For the text-containing cell, return its midpoint in [X, Y] coordinate format. 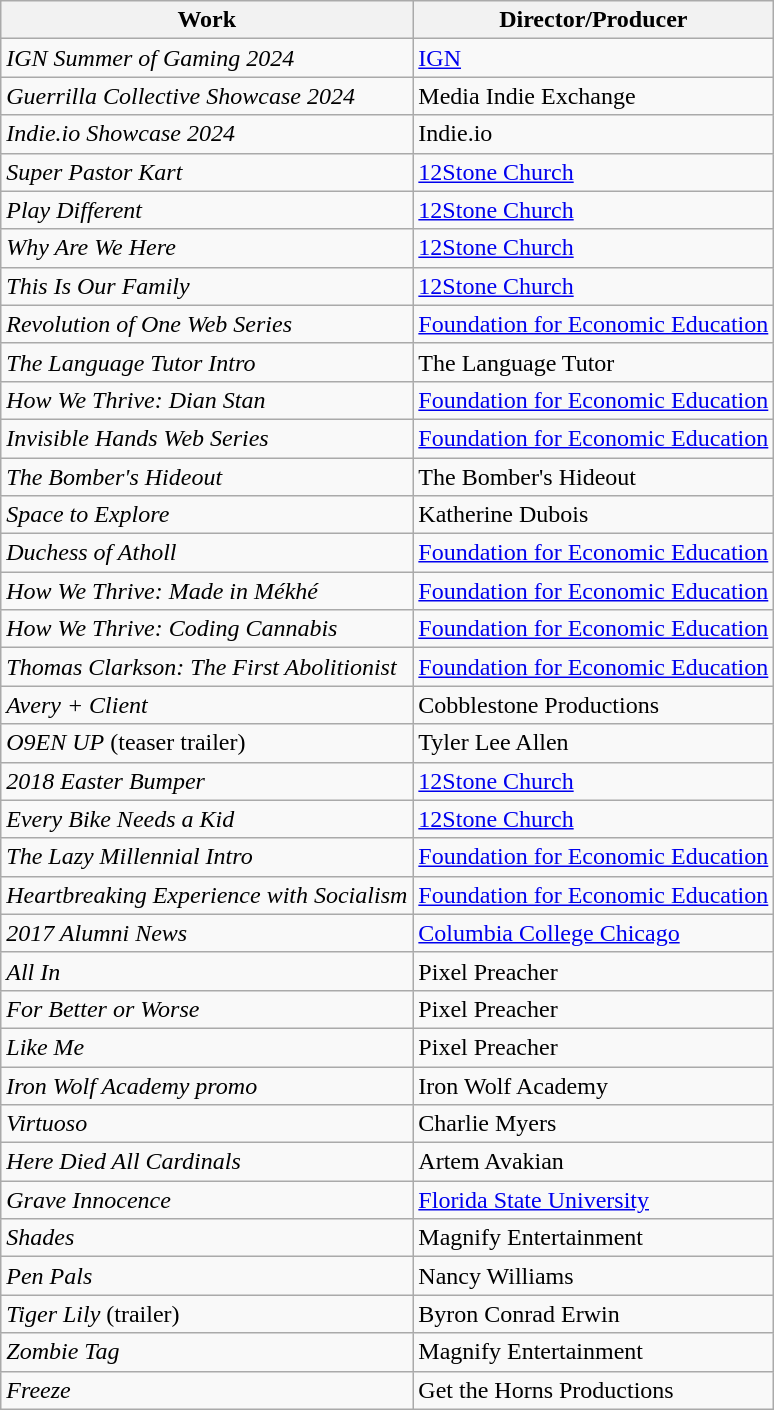
Florida State University [594, 1200]
Indie.io Showcase 2024 [207, 134]
Work [207, 20]
This Is Our Family [207, 286]
Why Are We Here [207, 248]
The Language Tutor [594, 362]
Freeze [207, 1390]
Every Bike Needs a Kid [207, 819]
Tyler Lee Allen [594, 743]
Tiger Lily (trailer) [207, 1314]
Artem Avakian [594, 1162]
Duchess of Atholl [207, 553]
O9EN UP (teaser trailer) [207, 743]
Shades [207, 1238]
Super Pastor Kart [207, 172]
For Better or Worse [207, 1009]
Space to Explore [207, 515]
Iron Wolf Academy promo [207, 1085]
Virtuoso [207, 1124]
IGN [594, 58]
2017 Alumni News [207, 933]
All In [207, 971]
Media Indie Exchange [594, 96]
Thomas Clarkson: The First Abolitionist [207, 667]
Byron Conrad Erwin [594, 1314]
Cobblestone Productions [594, 705]
The Language Tutor Intro [207, 362]
Charlie Myers [594, 1124]
Here Died All Cardinals [207, 1162]
Play Different [207, 210]
Get the Horns Productions [594, 1390]
Columbia College Chicago [594, 933]
Revolution of One Web Series [207, 324]
Like Me [207, 1047]
Avery + Client [207, 705]
How We Thrive: Coding Cannabis [207, 629]
Director/Producer [594, 20]
Guerrilla Collective Showcase 2024 [207, 96]
Katherine Dubois [594, 515]
Invisible Hands Web Series [207, 438]
2018 Easter Bumper [207, 781]
Zombie Tag [207, 1352]
Heartbreaking Experience with Socialism [207, 895]
How We Thrive: Made in Mékhé [207, 591]
Pen Pals [207, 1276]
How We Thrive: Dian Stan [207, 400]
Nancy Williams [594, 1276]
Iron Wolf Academy [594, 1085]
The Lazy Millennial Intro [207, 857]
IGN Summer of Gaming 2024 [207, 58]
Indie.io [594, 134]
Grave Innocence [207, 1200]
